Identify which cell holds the provided text, then report its (x, y) central coordinate. 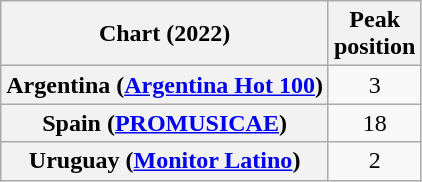
Argentina (Argentina Hot 100) (165, 85)
Peakposition (374, 34)
18 (374, 123)
Chart (2022) (165, 34)
2 (374, 161)
Spain (PROMUSICAE) (165, 123)
Uruguay (Monitor Latino) (165, 161)
3 (374, 85)
